Return (x, y) of the center of cell containing provided text 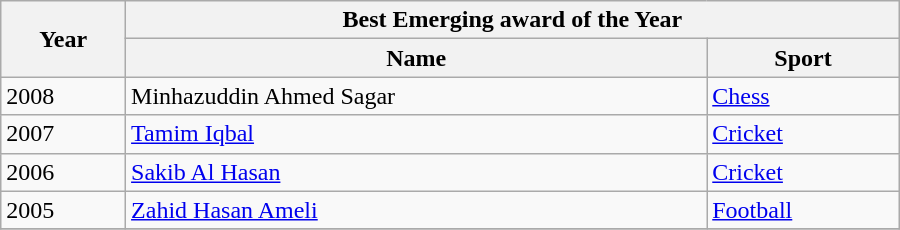
Sport (804, 58)
2008 (64, 96)
Best Emerging award of the Year (513, 20)
2006 (64, 172)
2007 (64, 134)
Name (416, 58)
Football (804, 210)
Tamim Iqbal (416, 134)
Zahid Hasan Ameli (416, 210)
Chess (804, 96)
Minhazuddin Ahmed Sagar (416, 96)
Sakib Al Hasan (416, 172)
2005 (64, 210)
Year (64, 39)
